Return (X, Y) of the center of cell containing provided text 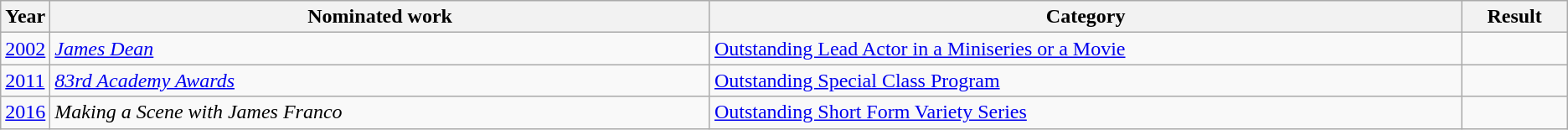
Result (1514, 17)
Outstanding Lead Actor in a Miniseries or a Movie (1086, 49)
2016 (25, 112)
Category (1086, 17)
Outstanding Special Class Program (1086, 81)
James Dean (380, 49)
83rd Academy Awards (380, 81)
Making a Scene with James Franco (380, 112)
2002 (25, 49)
Nominated work (380, 17)
2011 (25, 81)
Outstanding Short Form Variety Series (1086, 112)
Year (25, 17)
